Search for the cell housing the specified text and yield its (X, Y) center coordinate. 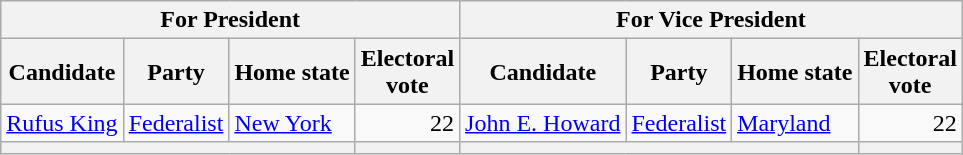
John E. Howard (543, 123)
For President (230, 20)
Rufus King (62, 123)
Maryland (795, 123)
New York (292, 123)
For Vice President (712, 20)
